Identify which cell holds the provided text, then report its (x, y) central coordinate. 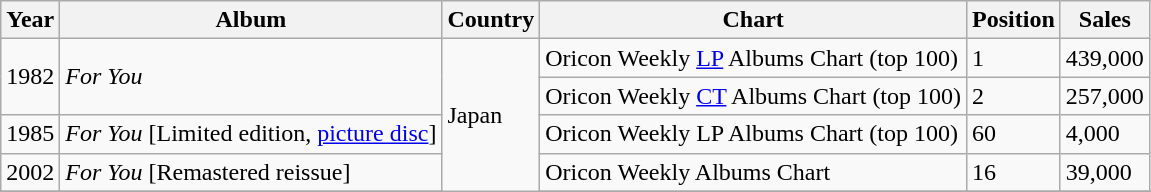
2 (1014, 96)
39,000 (1104, 172)
2002 (30, 172)
1 (1014, 58)
1985 (30, 134)
Sales (1104, 20)
257,000 (1104, 96)
4,000 (1104, 134)
Country (491, 20)
1982 (30, 77)
439,000 (1104, 58)
Chart (754, 20)
Japan (491, 115)
Oricon Weekly Albums Chart (754, 172)
Oricon Weekly CT Albums Chart (top 100) (754, 96)
For You (251, 77)
Position (1014, 20)
16 (1014, 172)
For You [Limited edition, picture disc] (251, 134)
60 (1014, 134)
Album (251, 20)
For You [Remastered reissue] (251, 172)
Year (30, 20)
